Locate the cell with the specified text and output its (x, y) center coordinate. 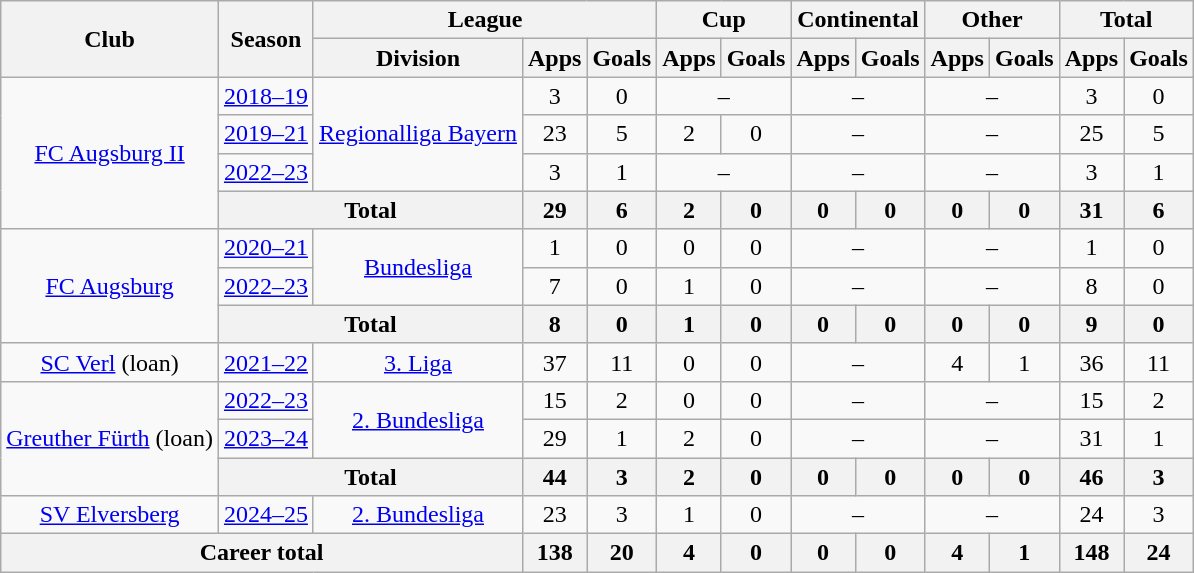
Career total (262, 553)
Season (266, 39)
148 (1091, 553)
Cup (724, 20)
2019–21 (266, 134)
3. Liga (418, 362)
FC Augsburg (110, 286)
2018–19 (266, 96)
46 (1091, 477)
Regionalliga Bayern (418, 134)
Other (992, 20)
36 (1091, 362)
Continental (858, 20)
FC Augsburg II (110, 153)
Bundesliga (418, 267)
Greuther Fürth (loan) (110, 438)
20 (622, 553)
138 (554, 553)
League (484, 20)
2020–21 (266, 248)
2024–25 (266, 515)
44 (554, 477)
2021–22 (266, 362)
SV Elversberg (110, 515)
9 (1091, 324)
Club (110, 39)
37 (554, 362)
Division (418, 58)
SC Verl (loan) (110, 362)
25 (1091, 134)
2023–24 (266, 438)
7 (554, 286)
